Identify which cell holds the provided text, then report its (x, y) central coordinate. 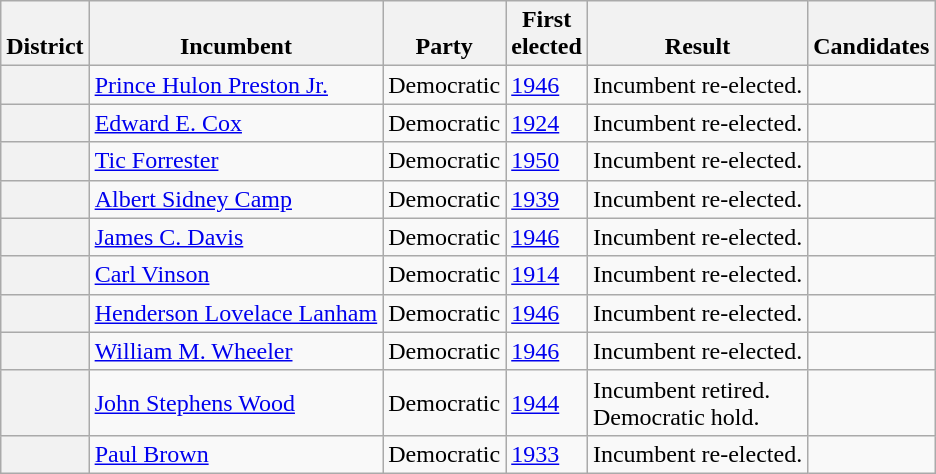
1924 (547, 123)
1933 (547, 454)
1939 (547, 199)
John Stephens Wood (236, 402)
Party (444, 34)
William M. Wheeler (236, 351)
James C. Davis (236, 237)
Candidates (872, 34)
Albert Sidney Camp (236, 199)
Henderson Lovelace Lanham (236, 313)
Edward E. Cox (236, 123)
Firstelected (547, 34)
Paul Brown (236, 454)
Incumbent retired.Democratic hold. (697, 402)
Prince Hulon Preston Jr. (236, 85)
Tic Forrester (236, 161)
1950 (547, 161)
Result (697, 34)
District (45, 34)
Incumbent (236, 34)
1944 (547, 402)
Carl Vinson (236, 275)
1914 (547, 275)
